Pinpoint the cell where the given text exists, returning its [X, Y] midpoint coordinate. 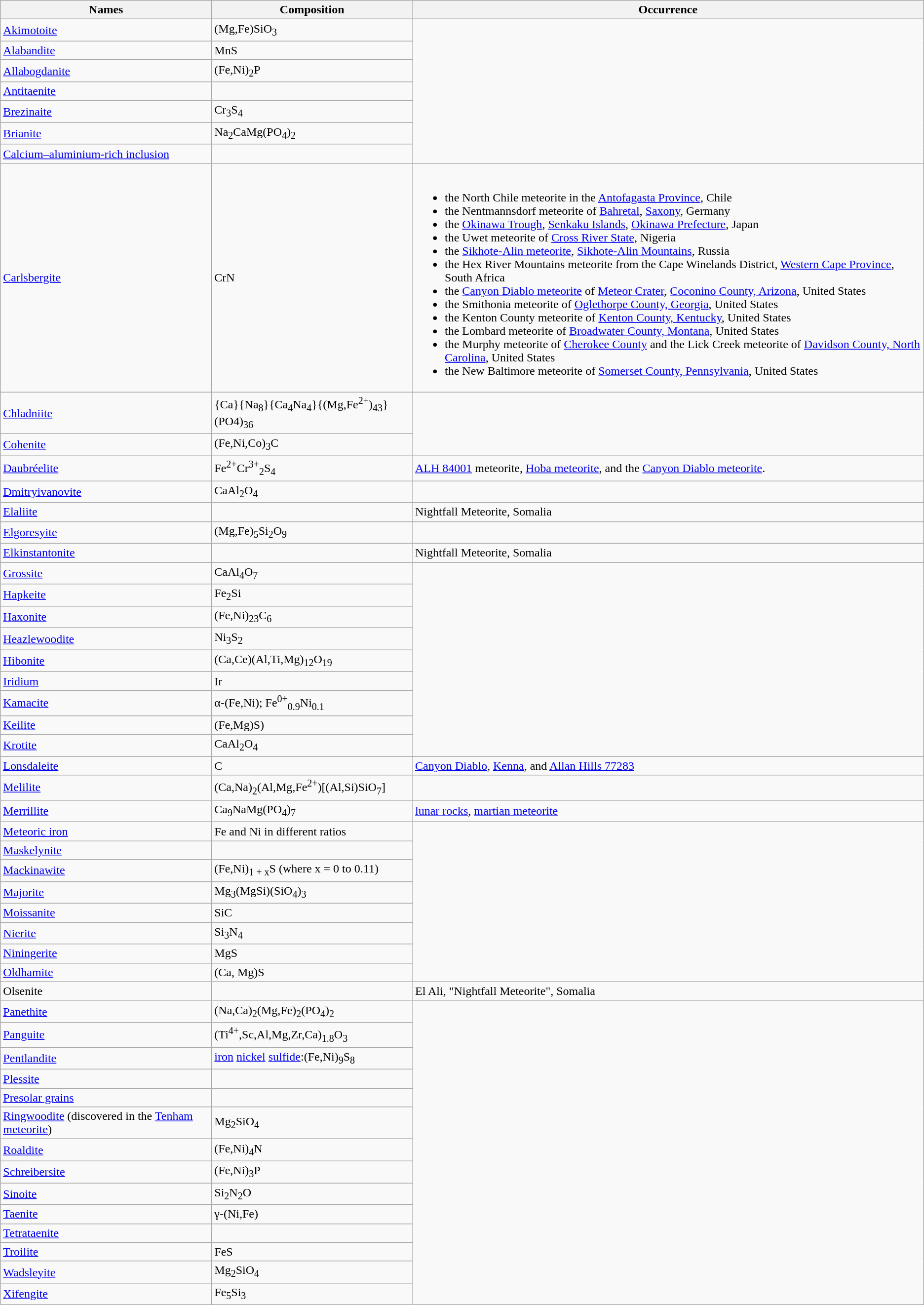
CaAl4O7 [312, 573]
Iridium [106, 681]
Presolar grains [106, 1098]
Tetrataenite [106, 1233]
(Fe,Ni)4N [312, 1150]
Panguite [106, 1035]
Xifengite [106, 1294]
(Fe,Mg)S) [312, 725]
Majorite [106, 892]
Lonsdaleite [106, 766]
γ-(Ni,Fe) [312, 1214]
MgS [312, 953]
Fe5Si3 [312, 1294]
(Mg,Fe)SiO3 [312, 30]
Cr3S4 [312, 112]
Occurrence [668, 10]
Roaldite [106, 1150]
Fe and Ni in different ratios [312, 831]
CrN [312, 277]
Dmitryivanovite [106, 492]
Elaliite [106, 512]
Panethite [106, 1011]
Daubréelite [106, 468]
C [312, 766]
Fe2+Cr3+2S4 [312, 468]
Canyon Diablo, Kenna, and Allan Hills 77283 [668, 766]
Mackinawite [106, 870]
(Ca,Ce)(Al,Ti,Mg)12O19 [312, 661]
Brianite [106, 133]
Haxonite [106, 617]
Ringwoodite (discovered in the Tenham meteorite) [106, 1123]
Ni3S2 [312, 639]
(Fe,Ni)3P [312, 1172]
Alabandite [106, 50]
Elkinstantonite [106, 553]
Composition [312, 10]
Kamacite [106, 703]
Cohenite [106, 445]
Oldhamite [106, 972]
Elgoresyite [106, 532]
Taenite [106, 1214]
Hibonite [106, 661]
Pentlandite [106, 1058]
(Ti4+,Sc,Al,Mg,Zr,Ca)1.8O3 [312, 1035]
Melilite [106, 788]
Meteoric iron [106, 831]
Niningerite [106, 953]
(Ca, Mg)S [312, 972]
Si3N4 [312, 933]
Brezinaite [106, 112]
SiC [312, 913]
α-(Fe,Ni); Fe0+0.9Ni0.1 [312, 703]
Heazlewoodite [106, 639]
Schreibersite [106, 1172]
Troilite [106, 1252]
Plessite [106, 1079]
Hapkeite [106, 595]
Grossite [106, 573]
Si2N2O [312, 1194]
Sinoite [106, 1194]
Allabogdanite [106, 71]
Calcium–aluminium-rich inclusion [106, 154]
Maskelynite [106, 850]
(Fe,Ni,Co)3C [312, 445]
(Fe,Ni)1 + xS (where x = 0 to 0.11) [312, 870]
Olsenite [106, 991]
(Ca,Na)2(Al,Mg,Fe2+)[(Al,Si)SiO7] [312, 788]
Moissanite [106, 913]
El Ali, "Nightfall Meteorite", Somalia [668, 991]
(Fe,Ni)2P [312, 71]
Keilite [106, 725]
Merrillite [106, 811]
Chladniite [106, 413]
Antitaenite [106, 91]
(Fe,Ni)23C6 [312, 617]
Mg3(MgSi)(SiO4)3 [312, 892]
Krotite [106, 745]
Akimotoite [106, 30]
FeS [312, 1252]
Na2CaMg(PO4)2 [312, 133]
Names [106, 10]
{Ca}{Na8}{Ca4Na4}{(Mg,Fe2+)43}(PO4)36 [312, 413]
MnS [312, 50]
Fe2Si [312, 595]
iron nickel sulfide:(Fe,Ni)9S8 [312, 1058]
Wadsleyite [106, 1272]
Carlsbergite [106, 277]
Nierite [106, 933]
lunar rocks, martian meteorite [668, 811]
(Na,Ca)2(Mg,Fe)2(PO4)2 [312, 1011]
Ir [312, 681]
Ca9NaMg(PO4)7 [312, 811]
ALH 84001 meteorite, Hoba meteorite, and the Canyon Diablo meteorite. [668, 468]
(Mg,Fe)5Si2O9 [312, 532]
